Pinpoint the cell where the given text exists, returning its [x, y] midpoint coordinate. 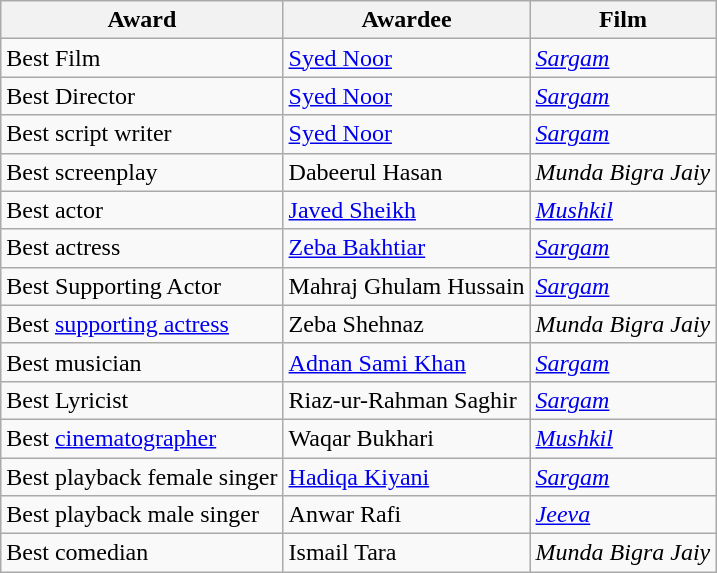
Best Lyricist [142, 400]
Best script writer [142, 134]
Zeba Bakhtiar [406, 248]
Mahraj Ghulam Hussain [406, 286]
Best cinematographer [142, 438]
Award [142, 20]
Best comedian [142, 553]
Anwar Rafi [406, 515]
Film [623, 20]
Best Film [142, 58]
Best Supporting Actor [142, 286]
Best musician [142, 362]
Best playback male singer [142, 515]
Zeba Shehnaz [406, 324]
Best Director [142, 96]
Best screenplay [142, 172]
Awardee [406, 20]
Best actress [142, 248]
Dabeerul Hasan [406, 172]
Best supporting actress [142, 324]
Ismail Tara [406, 553]
Hadiqa Kiyani [406, 477]
Riaz-ur-Rahman Saghir [406, 400]
Best actor [142, 210]
Best playback female singer [142, 477]
Javed Sheikh [406, 210]
Waqar Bukhari [406, 438]
Jeeva [623, 515]
Adnan Sami Khan [406, 362]
